Scan for the cell matching the given text and deliver its [x, y] coordinate at center. 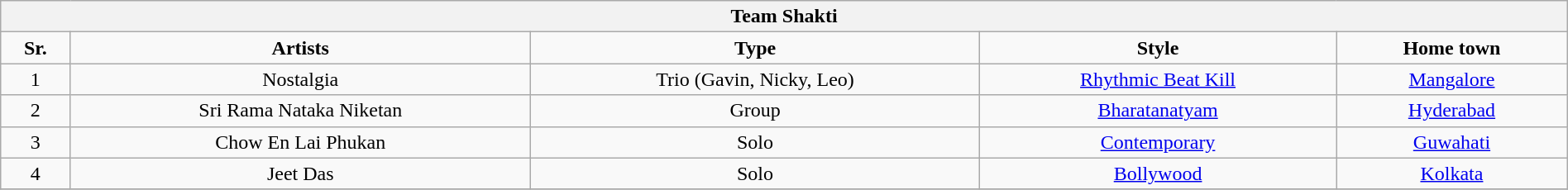
Trio (Gavin, Nicky, Leo) [756, 79]
Group [756, 111]
Artists [301, 48]
Guwahati [1452, 142]
Mangalore [1452, 79]
Rhythmic Beat Kill [1158, 79]
Nostalgia [301, 79]
Sri Rama Nataka Niketan [301, 111]
Bollywood [1158, 173]
Team Shakti [784, 17]
Sr. [36, 48]
1 [36, 79]
2 [36, 111]
3 [36, 142]
Home town [1452, 48]
Chow En Lai Phukan [301, 142]
Hyderabad [1452, 111]
Kolkata [1452, 173]
Contemporary [1158, 142]
4 [36, 173]
Bharatanatyam [1158, 111]
Style [1158, 48]
Jeet Das [301, 173]
Type [756, 48]
